Return [X, Y] of the center of cell containing provided text 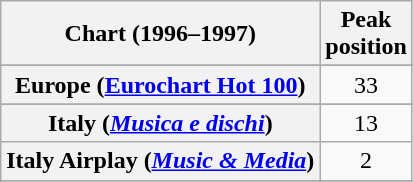
2 [366, 161]
Peakposition [366, 34]
13 [366, 123]
Chart (1996–1997) [160, 34]
Europe (Eurochart Hot 100) [160, 85]
Italy Airplay (Music & Media) [160, 161]
Italy (Musica e dischi) [160, 123]
33 [366, 85]
